Output the [X, Y] coordinate of the center of the cell containing the given text.  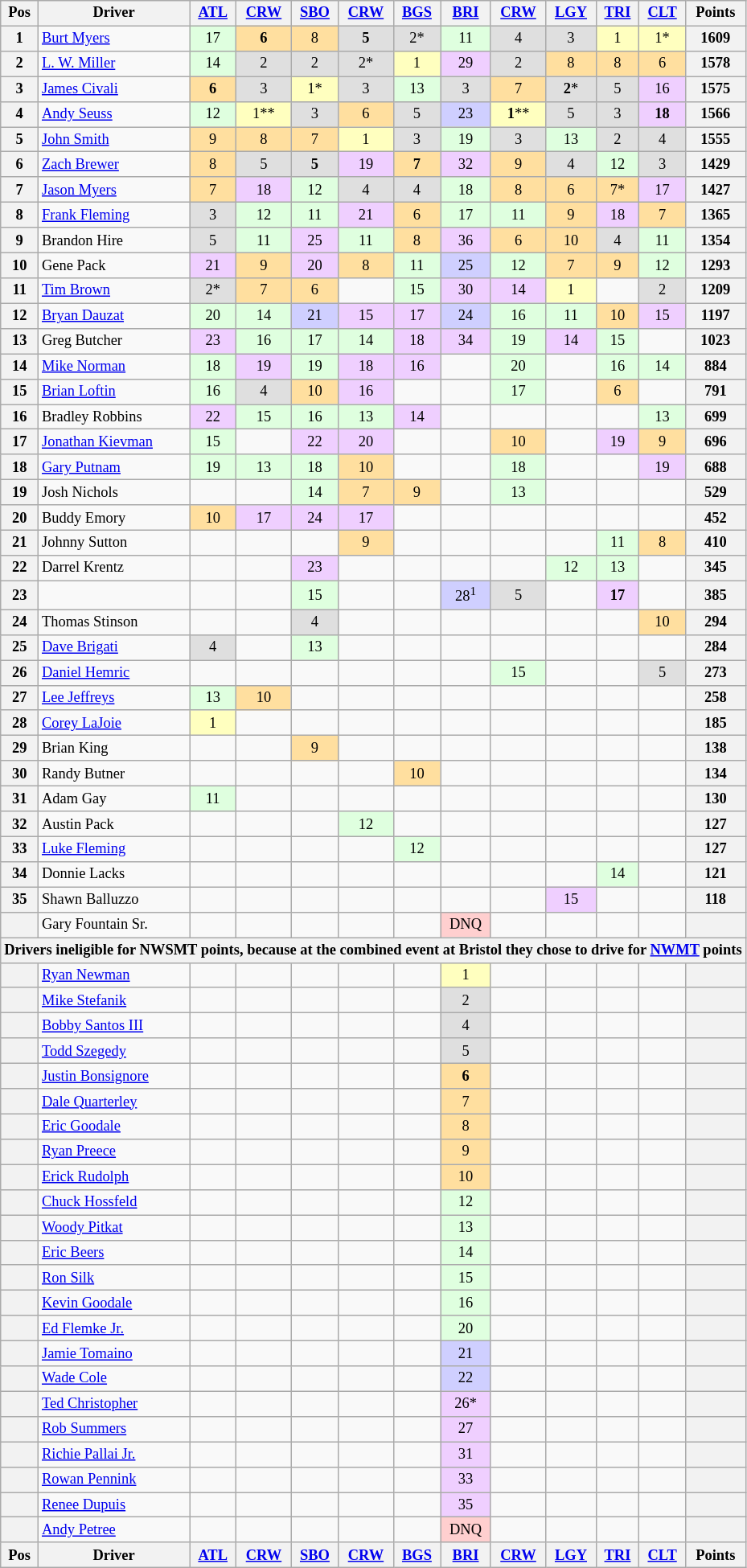
Darrel Krentz [114, 568]
529 [716, 492]
Jason Myers [114, 190]
Woody Pitkat [114, 1227]
699 [716, 417]
Richie Pallai Jr. [114, 1454]
John Smith [114, 140]
Jamie Tomaino [114, 1354]
26* [466, 1404]
Dale Quarterley [114, 1102]
Bryan Dauzat [114, 315]
Lee Jeffreys [114, 698]
Andy Seuss [114, 114]
1023 [716, 341]
1555 [716, 140]
Shawn Balluzzo [114, 899]
Brian Loftin [114, 391]
1566 [716, 114]
36 [466, 240]
Ron Silk [114, 1279]
Zach Brewer [114, 164]
1575 [716, 88]
Luke Fleming [114, 849]
Erick Rudolph [114, 1177]
Mike Stefanik [114, 1000]
185 [716, 724]
696 [716, 442]
1578 [716, 64]
121 [716, 875]
Buddy Emory [114, 518]
345 [716, 568]
Justin Bonsignore [114, 1076]
1429 [716, 164]
Chuck Hossfeld [114, 1203]
Jonathan Kievman [114, 442]
Rowan Pennink [114, 1480]
26 [19, 672]
Johnny Sutton [114, 544]
1354 [716, 240]
Greg Butcher [114, 341]
Drivers ineligible for NWSMT points, because at the combined event at Bristol they chose to drive for NWMT points [373, 950]
Ryan Newman [114, 975]
Eric Beers [114, 1253]
Todd Szegedy [114, 1050]
688 [716, 468]
884 [716, 367]
Ted Christopher [114, 1404]
1427 [716, 190]
258 [716, 698]
134 [716, 774]
Andy Petree [114, 1529]
1365 [716, 215]
Daniel Hemric [114, 672]
Corey LaJoie [114, 724]
Mike Norman [114, 367]
Randy Butner [114, 774]
Josh Nichols [114, 492]
Rob Summers [114, 1430]
Brian King [114, 748]
28 [19, 724]
791 [716, 391]
Gary Fountain Sr. [114, 925]
130 [716, 799]
1609 [716, 39]
Ed Flemke Jr. [114, 1328]
118 [716, 899]
Tim Brown [114, 291]
Wade Cole [114, 1378]
Burt Myers [114, 39]
410 [716, 544]
Gary Putnam [114, 468]
Renee Dupuis [114, 1505]
385 [716, 595]
Frank Fleming [114, 215]
1197 [716, 315]
1209 [716, 291]
Bobby Santos III [114, 1026]
7* [618, 190]
Gene Pack [114, 265]
L. W. Miller [114, 64]
294 [716, 622]
Brandon Hire [114, 240]
273 [716, 672]
Eric Goodale [114, 1127]
Thomas Stinson [114, 622]
Dave Brigati [114, 648]
1293 [716, 265]
452 [716, 518]
Adam Gay [114, 799]
Austin Pack [114, 823]
284 [716, 648]
Donnie Lacks [114, 875]
James Civali [114, 88]
Bradley Robbins [114, 417]
Kevin Goodale [114, 1303]
Ryan Preece [114, 1151]
138 [716, 748]
281 [466, 595]
